Return the (X, Y) coordinate for the center point of the cell that contains the specified text.  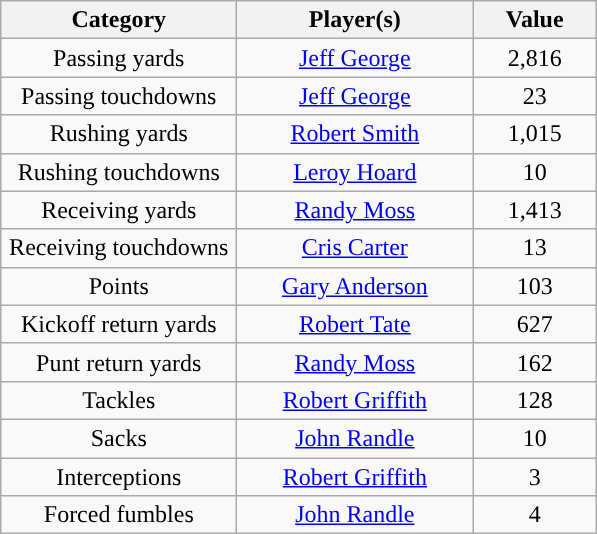
Receiving touchdowns (119, 248)
Cris Carter (355, 248)
1,015 (535, 134)
162 (535, 362)
3 (535, 477)
Player(s) (355, 20)
128 (535, 400)
Robert Smith (355, 134)
Passing yards (119, 58)
Tackles (119, 400)
Points (119, 286)
2,816 (535, 58)
Leroy Hoard (355, 172)
Rushing touchdowns (119, 172)
13 (535, 248)
Interceptions (119, 477)
Punt return yards (119, 362)
Kickoff return yards (119, 324)
Sacks (119, 438)
Rushing yards (119, 134)
103 (535, 286)
627 (535, 324)
23 (535, 96)
Robert Tate (355, 324)
Category (119, 20)
Receiving yards (119, 210)
4 (535, 515)
1,413 (535, 210)
Passing touchdowns (119, 96)
Gary Anderson (355, 286)
Forced fumbles (119, 515)
Value (535, 20)
